Search for the cell housing the specified text and yield its [X, Y] center coordinate. 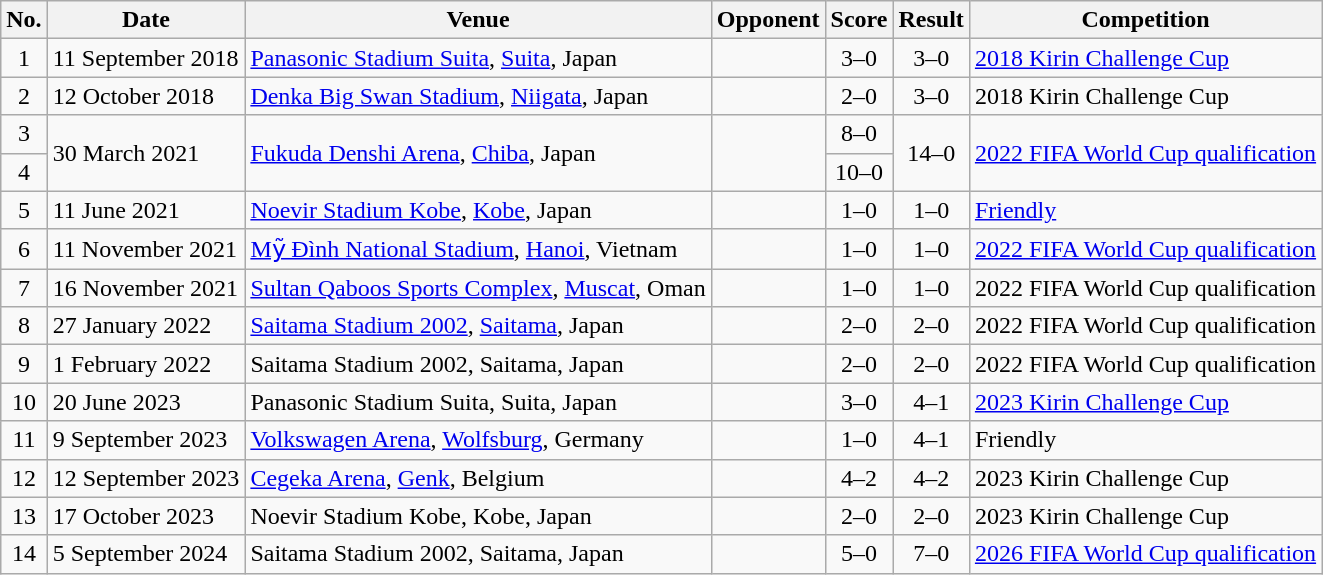
1 February 2022 [146, 364]
5 [24, 210]
Cegeka Arena, Genk, Belgium [478, 478]
12 October 2018 [146, 96]
9 [24, 364]
Volkswagen Arena, Wolfsburg, Germany [478, 440]
11 November 2021 [146, 249]
17 October 2023 [146, 516]
11 June 2021 [146, 210]
2 [24, 96]
7 [24, 288]
Fukuda Denshi Arena, Chiba, Japan [478, 153]
5 September 2024 [146, 554]
1 [24, 58]
Score [859, 20]
Competition [1145, 20]
14 [24, 554]
10–0 [859, 172]
30 March 2021 [146, 153]
9 September 2023 [146, 440]
Date [146, 20]
12 [24, 478]
5–0 [859, 554]
10 [24, 402]
Sultan Qaboos Sports Complex, Muscat, Oman [478, 288]
8–0 [859, 134]
Opponent [768, 20]
Mỹ Đình National Stadium, Hanoi, Vietnam [478, 249]
27 January 2022 [146, 326]
11 [24, 440]
16 November 2021 [146, 288]
14–0 [931, 153]
13 [24, 516]
Result [931, 20]
8 [24, 326]
2026 FIFA World Cup qualification [1145, 554]
4 [24, 172]
7–0 [931, 554]
3 [24, 134]
11 September 2018 [146, 58]
20 June 2023 [146, 402]
Venue [478, 20]
No. [24, 20]
6 [24, 249]
Denka Big Swan Stadium, Niigata, Japan [478, 96]
12 September 2023 [146, 478]
